Find where the given text appears and provide that cell's center as (x, y) coordinate. 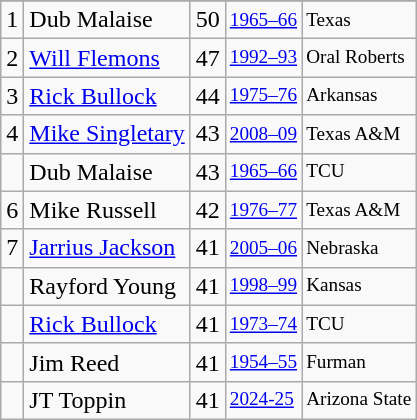
1992–93 (263, 58)
1973–74 (263, 324)
Texas (359, 20)
Jarrius Jackson (107, 248)
JT Toppin (107, 400)
4 (12, 134)
Arizona State (359, 400)
1998–99 (263, 286)
1954–55 (263, 362)
Will Flemons (107, 58)
1975–76 (263, 96)
3 (12, 96)
6 (12, 210)
47 (208, 58)
Mike Russell (107, 210)
Kansas (359, 286)
1976–77 (263, 210)
Rayford Young (107, 286)
44 (208, 96)
1 (12, 20)
50 (208, 20)
2005–06 (263, 248)
Oral Roberts (359, 58)
2 (12, 58)
Jim Reed (107, 362)
Arkansas (359, 96)
7 (12, 248)
42 (208, 210)
Furman (359, 362)
2024-25 (263, 400)
Mike Singletary (107, 134)
2008–09 (263, 134)
Nebraska (359, 248)
